Identify which cell holds the provided text, then report its [X, Y] central coordinate. 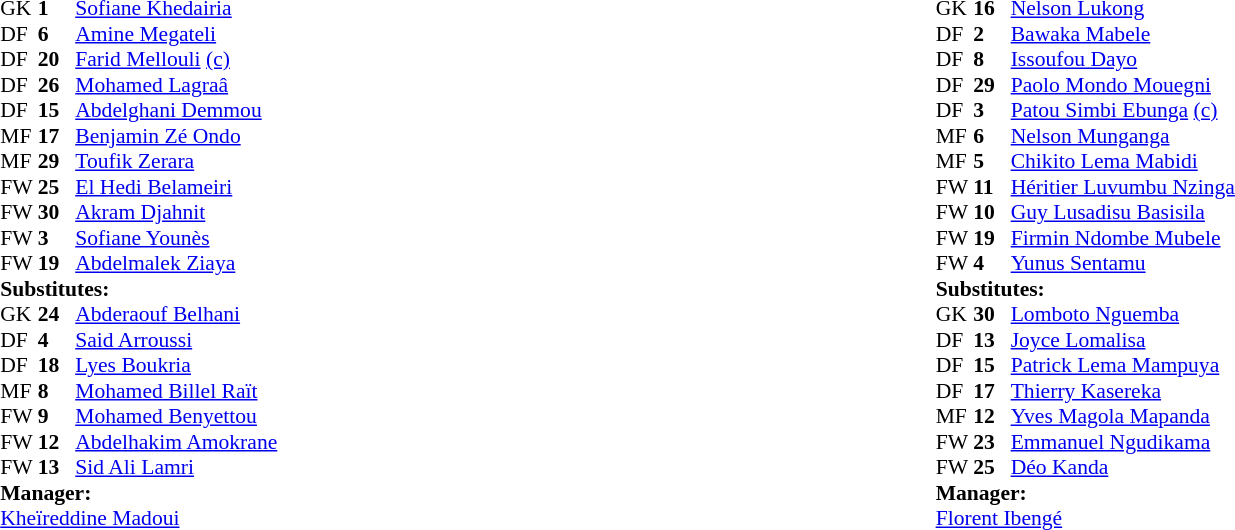
Toufik Zerara [176, 161]
Paolo Mondo Mouegni [1123, 85]
Abderaouf Belhani [176, 315]
Sofiane Younès [176, 238]
Patou Simbi Ebunga (c) [1123, 111]
Farid Mellouli (c) [176, 59]
Yunus Sentamu [1123, 263]
Benjamin Zé Ondo [176, 136]
Lomboto Nguemba [1123, 315]
Patrick Lema Mampuya [1123, 365]
Firmin Ndombe Mubele [1123, 238]
Chikito Lema Mabidi [1123, 161]
Thierry Kasereka [1123, 391]
Said Arroussi [176, 340]
Nelson Munganga [1123, 136]
Mohamed Benyettou [176, 417]
26 [57, 85]
Joyce Lomalisa [1123, 340]
Sid Ali Lamri [176, 467]
Abdelmalek Ziaya [176, 263]
5 [992, 161]
23 [992, 442]
Bawaka Mabele [1123, 34]
Lyes Boukria [176, 365]
18 [57, 365]
Akram Djahnit [176, 213]
Yves Magola Mapanda [1123, 417]
10 [992, 213]
Mohamed Lagraâ [176, 85]
20 [57, 59]
Héritier Luvumbu Nzinga [1123, 187]
Guy Lusadisu Basisila [1123, 213]
2 [992, 34]
24 [57, 315]
Mohamed Billel Raït [176, 391]
Issoufou Dayo [1123, 59]
9 [57, 417]
Abdelghani Demmou [176, 111]
El Hedi Belameiri [176, 187]
Déo Kanda [1123, 467]
Amine Megateli [176, 34]
Emmanuel Ngudikama [1123, 442]
Abdelhakim Amokrane [176, 442]
11 [992, 187]
